Find where the given text appears and provide that cell's center as (X, Y) coordinate. 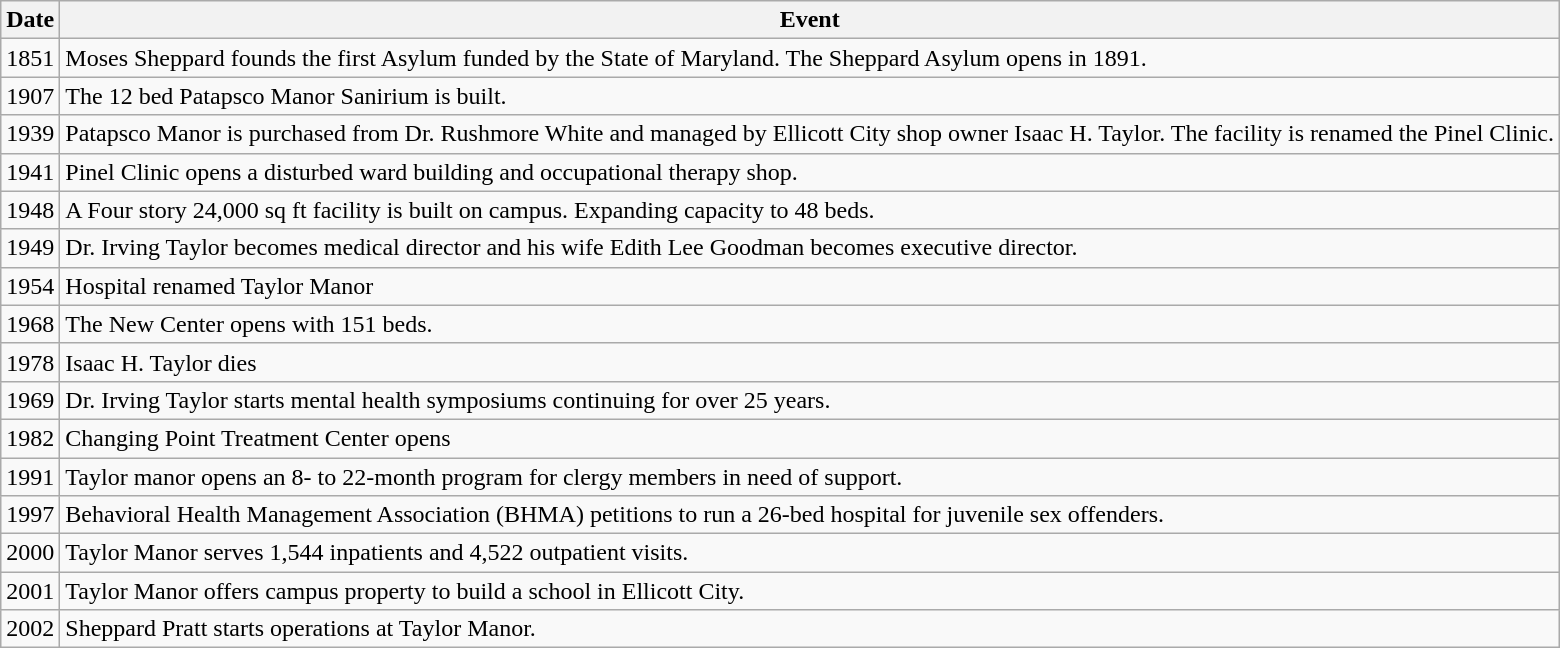
The New Center opens with 151 beds. (810, 324)
Dr. Irving Taylor becomes medical director and his wife Edith Lee Goodman becomes executive director. (810, 248)
1954 (30, 286)
Dr. Irving Taylor starts mental health symposiums continuing for over 25 years. (810, 400)
Behavioral Health Management Association (BHMA) petitions to run a 26-bed hospital for juvenile sex offenders. (810, 515)
1907 (30, 96)
A Four story 24,000 sq ft facility is built on campus. Expanding capacity to 48 beds. (810, 210)
1978 (30, 362)
1939 (30, 134)
1949 (30, 248)
1997 (30, 515)
Taylor Manor offers campus property to build a school in Ellicott City. (810, 591)
1948 (30, 210)
1982 (30, 438)
2000 (30, 553)
Taylor Manor serves 1,544 inpatients and 4,522 outpatient visits. (810, 553)
Sheppard Pratt starts operations at Taylor Manor. (810, 629)
Event (810, 20)
1941 (30, 172)
Date (30, 20)
Moses Sheppard founds the first Asylum funded by the State of Maryland. The Sheppard Asylum opens in 1891. (810, 58)
The 12 bed Patapsco Manor Sanirium is built. (810, 96)
1991 (30, 477)
1969 (30, 400)
2001 (30, 591)
Pinel Clinic opens a disturbed ward building and occupational therapy shop. (810, 172)
Taylor manor opens an 8- to 22-month program for clergy members in need of support. (810, 477)
Changing Point Treatment Center opens (810, 438)
1968 (30, 324)
2002 (30, 629)
Hospital renamed Taylor Manor (810, 286)
1851 (30, 58)
Isaac H. Taylor dies (810, 362)
